Return the (x, y) coordinate for the center point of the cell that contains the specified text.  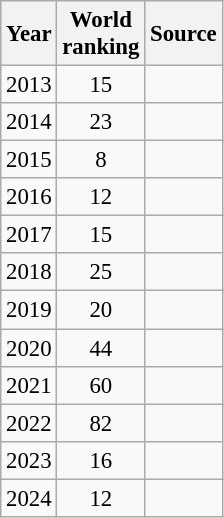
8 (101, 160)
2018 (29, 273)
2020 (29, 348)
2022 (29, 423)
25 (101, 273)
2019 (29, 310)
2021 (29, 385)
Year (29, 34)
16 (101, 460)
2013 (29, 85)
82 (101, 423)
20 (101, 310)
23 (101, 122)
44 (101, 348)
60 (101, 385)
2024 (29, 498)
2016 (29, 197)
Source (184, 34)
2014 (29, 122)
2023 (29, 460)
2017 (29, 235)
2015 (29, 160)
Worldranking (101, 34)
